Capture the cell that displays the provided text and extract its (x, y) central coordinate. 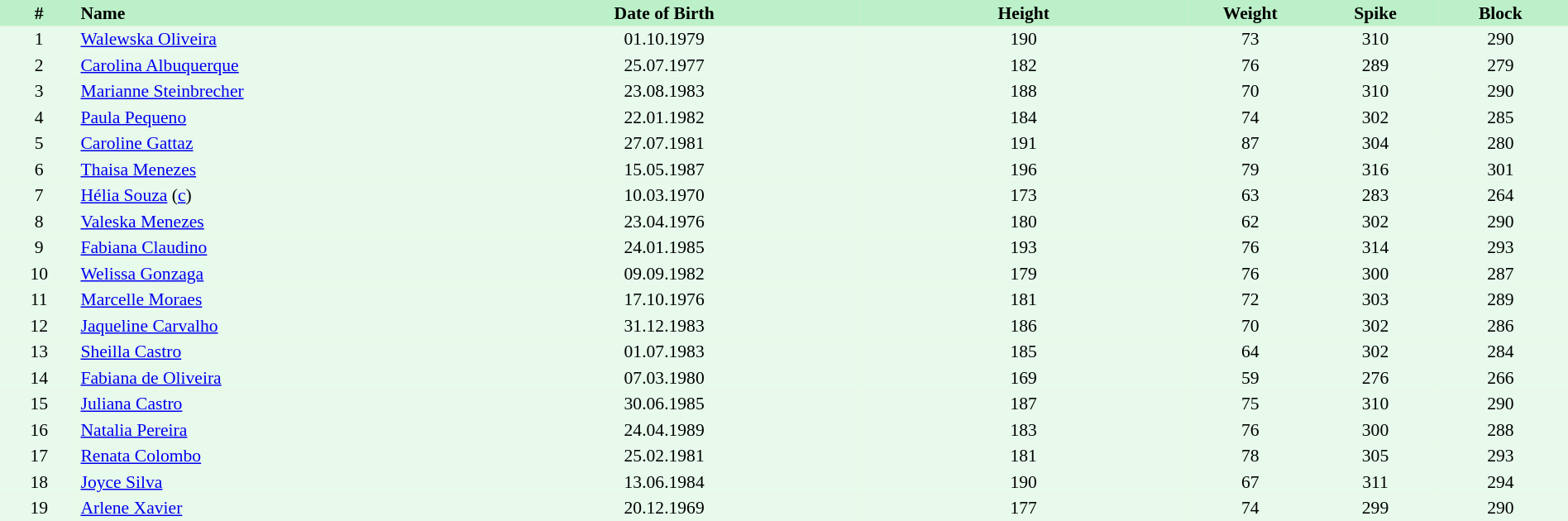
25.07.1977 (664, 65)
177 (1024, 508)
09.09.1982 (664, 274)
Marianne Steinbrecher (273, 91)
188 (1024, 91)
25.02.1981 (664, 456)
184 (1024, 117)
10 (39, 274)
59 (1250, 378)
24.04.1989 (664, 430)
187 (1024, 404)
62 (1250, 222)
183 (1024, 430)
15.05.1987 (664, 170)
Date of Birth (664, 13)
305 (1374, 456)
2 (39, 65)
19 (39, 508)
30.06.1985 (664, 404)
Jaqueline Carvalho (273, 326)
Spike (1374, 13)
17.10.1976 (664, 299)
Block (1500, 13)
Joyce Silva (273, 482)
8 (39, 222)
07.03.1980 (664, 378)
22.01.1982 (664, 117)
182 (1024, 65)
20.12.1969 (664, 508)
01.10.1979 (664, 40)
# (39, 13)
285 (1500, 117)
185 (1024, 352)
Paula Pequeno (273, 117)
301 (1500, 170)
179 (1024, 274)
63 (1250, 195)
Height (1024, 13)
75 (1250, 404)
Name (273, 13)
Carolina Albuquerque (273, 65)
27.07.1981 (664, 144)
283 (1374, 195)
287 (1500, 274)
13.06.1984 (664, 482)
14 (39, 378)
Valeska Menezes (273, 222)
Renata Colombo (273, 456)
Juliana Castro (273, 404)
64 (1250, 352)
17 (39, 456)
180 (1024, 222)
Arlene Xavier (273, 508)
11 (39, 299)
9 (39, 248)
316 (1374, 170)
10.03.1970 (664, 195)
Natalia Pereira (273, 430)
Marcelle Moraes (273, 299)
16 (39, 430)
78 (1250, 456)
191 (1024, 144)
72 (1250, 299)
73 (1250, 40)
303 (1374, 299)
264 (1500, 195)
196 (1024, 170)
6 (39, 170)
12 (39, 326)
4 (39, 117)
15 (39, 404)
1 (39, 40)
299 (1374, 508)
31.12.1983 (664, 326)
286 (1500, 326)
279 (1500, 65)
Hélia Souza (c) (273, 195)
01.07.1983 (664, 352)
3 (39, 91)
311 (1374, 482)
284 (1500, 352)
23.08.1983 (664, 91)
Weight (1250, 13)
276 (1374, 378)
288 (1500, 430)
294 (1500, 482)
5 (39, 144)
Welissa Gonzaga (273, 274)
193 (1024, 248)
67 (1250, 482)
Caroline Gattaz (273, 144)
304 (1374, 144)
Thaisa Menezes (273, 170)
314 (1374, 248)
87 (1250, 144)
18 (39, 482)
186 (1024, 326)
Fabiana de Oliveira (273, 378)
Walewska Oliveira (273, 40)
79 (1250, 170)
Sheilla Castro (273, 352)
169 (1024, 378)
7 (39, 195)
13 (39, 352)
24.01.1985 (664, 248)
Fabiana Claudino (273, 248)
23.04.1976 (664, 222)
173 (1024, 195)
266 (1500, 378)
280 (1500, 144)
